For the text-containing cell, return its midpoint in [x, y] coordinate format. 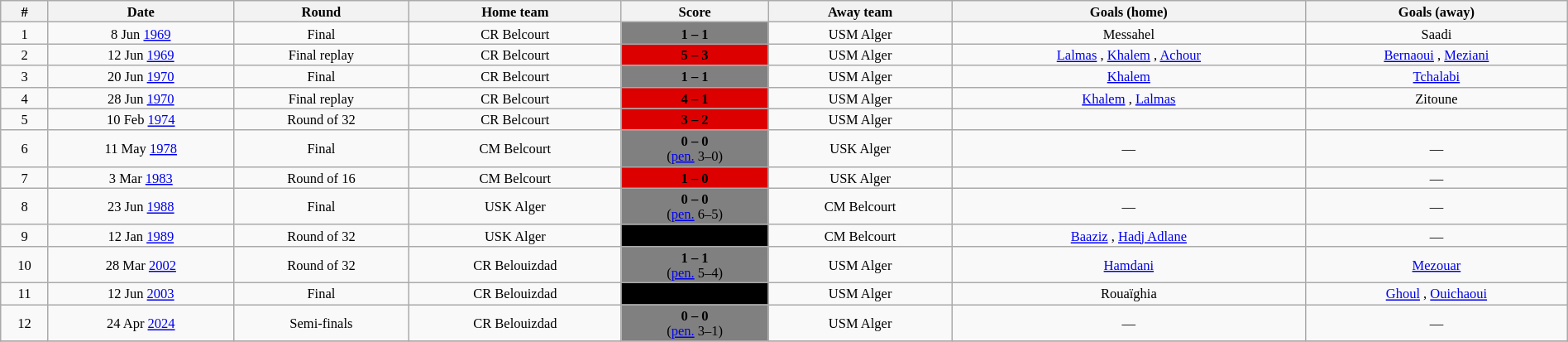
1 – 2 [695, 293]
4 [25, 98]
Lalmas , Khalem , Achour [1128, 55]
Round [321, 12]
10 [25, 264]
12 Jun 2003 [141, 293]
Score [695, 12]
28 Jun 1970 [141, 98]
5 – 3 [695, 55]
4 – 1 [695, 98]
10 Feb 1974 [141, 119]
Khalem , Lalmas [1128, 98]
11 May 1978 [141, 148]
0 – 0(pen. 3–1) [695, 323]
Tchalabi [1437, 76]
Baaziz , Hadj Adlane [1128, 235]
Goals (home) [1128, 12]
12 Jan 1989 [141, 235]
Zitoune [1437, 98]
Hamdani [1128, 264]
Mezouar [1437, 264]
3 Mar 1983 [141, 177]
Rouaïghia [1128, 293]
Ghoul , Ouichaoui [1437, 293]
6 [25, 148]
Saadi [1437, 33]
8 Jun 1969 [141, 33]
11 [25, 293]
5 [25, 119]
0 – 0(pen. 6–5) [695, 206]
1 – 1(pen. 5–4) [695, 264]
Semi-finals [321, 323]
Round of 16 [321, 177]
20 Jun 1970 [141, 76]
Home team [515, 12]
Away team [860, 12]
3 [25, 76]
1 [25, 33]
24 Apr 2024 [141, 323]
Goals (away) [1437, 12]
# [25, 12]
Date [141, 12]
23 Jun 1988 [141, 206]
Bernaoui , Meziani [1437, 55]
7 [25, 177]
12 Jun 1969 [141, 55]
9 [25, 235]
1 – 0 [695, 177]
3 – 2 [695, 119]
Messahel [1128, 33]
12 [25, 323]
2 – 0 [695, 235]
28 Mar 2002 [141, 264]
Khalem [1128, 76]
0 – 0(pen. 3–0) [695, 148]
8 [25, 206]
2 [25, 55]
